Return [x, y] of the center of cell containing provided text 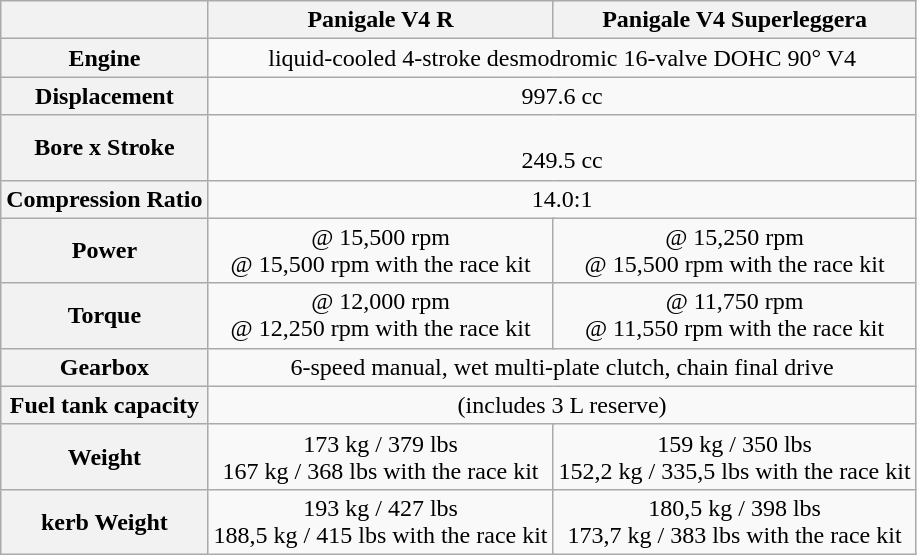
liquid-cooled 4-stroke desmodromic 16-valve DOHC 90° V4 [562, 58]
Gearbox [104, 367]
180,5 kg / 398 lbs 173,7 kg / 383 lbs with the race kit [734, 522]
159 kg / 350 lbs 152,2 kg / 335,5 lbs with the race kit [734, 456]
193 kg / 427 lbs 188,5 kg / 415 lbs with the race kit [380, 522]
Engine [104, 58]
14.0:1 [562, 199]
Compression Ratio [104, 199]
Panigale V4 R [380, 20]
@ 15,500 rpm @ 15,500 rpm with the race kit [380, 250]
@ 15,250 rpm @ 15,500 rpm with the race kit [734, 250]
Panigale V4 Superleggera [734, 20]
Weight [104, 456]
Fuel tank capacity [104, 405]
Displacement [104, 96]
6-speed manual, wet multi-plate clutch, chain final drive [562, 367]
kerb Weight [104, 522]
@ 11,750 rpm @ 11,550 rpm with the race kit [734, 316]
997.6 cc [562, 96]
Bore x Stroke [104, 148]
173 kg / 379 lbs 167 kg / 368 lbs with the race kit [380, 456]
Torque [104, 316]
Power [104, 250]
@ 12,000 rpm @ 12,250 rpm with the race kit [380, 316]
(includes 3 L reserve) [562, 405]
249.5 cc [562, 148]
